Identify which cell holds the provided text, then report its [x, y] central coordinate. 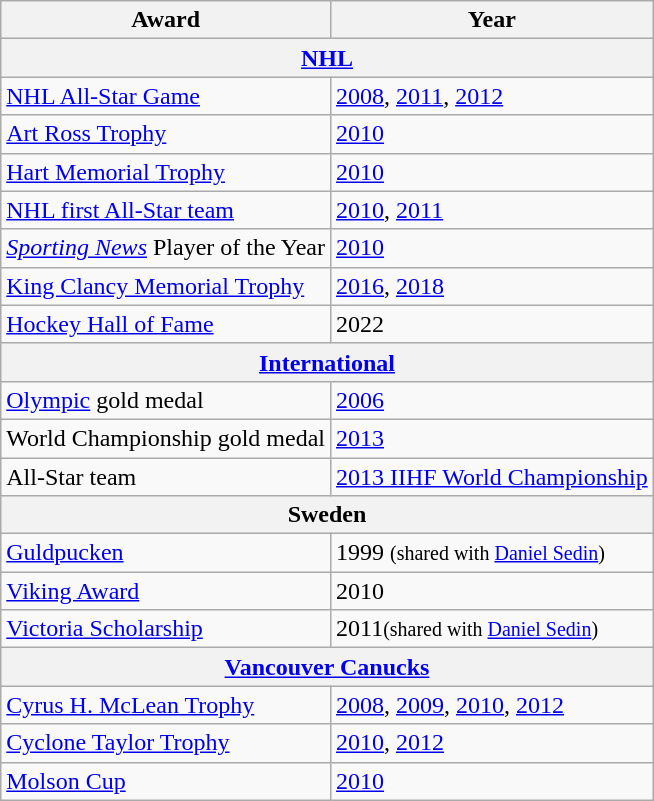
NHL first All-Star team [166, 210]
Award [166, 20]
World Championship gold medal [166, 438]
NHL [327, 58]
2011(shared with Daniel Sedin) [492, 629]
2006 [492, 400]
Cyrus H. McLean Trophy [166, 705]
Year [492, 20]
Victoria Scholarship [166, 629]
King Clancy Memorial Trophy [166, 286]
2010, 2011 [492, 210]
2016, 2018 [492, 286]
All-Star team [166, 477]
Viking Award [166, 591]
International [327, 362]
2010, 2012 [492, 743]
Olympic gold medal [166, 400]
2008, 2011, 2012 [492, 96]
2013 IIHF World Championship [492, 477]
Molson Cup [166, 781]
2013 [492, 438]
Sporting News Player of the Year [166, 248]
Hart Memorial Trophy [166, 172]
2008, 2009, 2010, 2012 [492, 705]
Guldpucken [166, 553]
2022 [492, 324]
Art Ross Trophy [166, 134]
NHL All-Star Game [166, 96]
Hockey Hall of Fame [166, 324]
Vancouver Canucks [327, 667]
Cyclone Taylor Trophy [166, 743]
1999 (shared with Daniel Sedin) [492, 553]
Sweden [327, 515]
